Find where the given text appears and provide that cell's center as (x, y) coordinate. 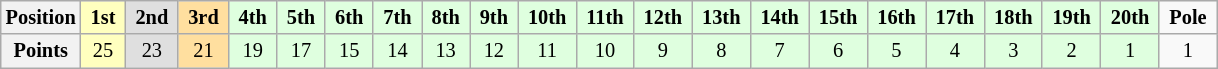
8 (721, 51)
21 (203, 51)
17th (955, 17)
7 (779, 51)
14 (397, 51)
1st (104, 17)
6 (838, 51)
9th (494, 17)
4 (955, 51)
25 (104, 51)
17 (301, 51)
15th (838, 17)
6th (349, 17)
Pole (1188, 17)
16th (896, 17)
12 (494, 51)
9 (663, 51)
11th (604, 17)
15 (349, 51)
14th (779, 17)
10 (604, 51)
13th (721, 17)
Points (41, 51)
23 (152, 51)
5 (896, 51)
10th (547, 17)
18th (1013, 17)
13 (446, 51)
5th (301, 17)
19 (253, 51)
Position (41, 17)
2nd (152, 17)
3 (1013, 51)
4th (253, 17)
19th (1071, 17)
3rd (203, 17)
2 (1071, 51)
8th (446, 17)
12th (663, 17)
11 (547, 51)
7th (397, 17)
20th (1130, 17)
